Detect which cell encompasses the target text, then output its (x, y) center coordinate. 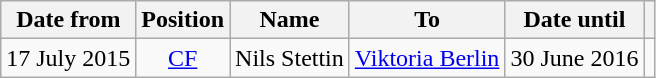
Viktoria Berlin (427, 58)
CF (183, 58)
Position (183, 20)
Name (290, 20)
Nils Stettin (290, 58)
17 July 2015 (68, 58)
30 June 2016 (574, 58)
Date until (574, 20)
Date from (68, 20)
To (427, 20)
